For the text-containing cell, return its midpoint in (x, y) coordinate format. 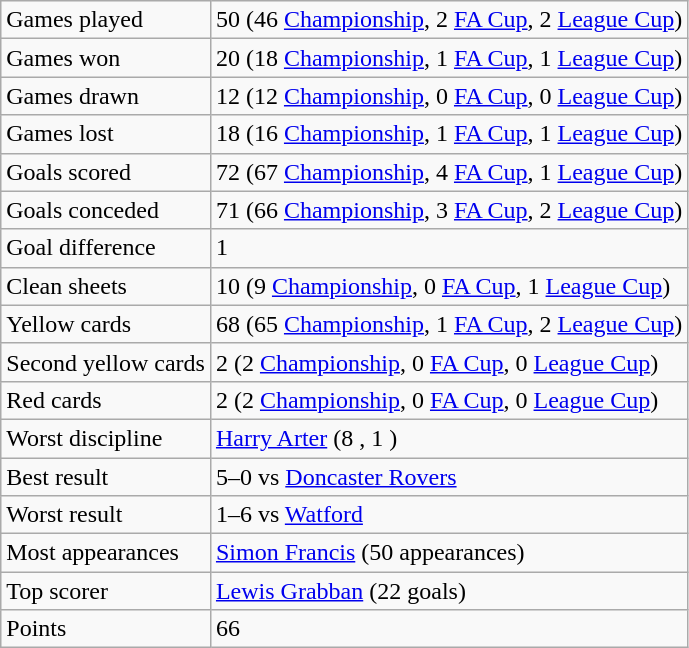
Clean sheets (106, 286)
Yellow cards (106, 324)
10 (9 Championship, 0 FA Cup, 1 League Cup) (448, 286)
Games drawn (106, 96)
71 (66 Championship, 3 FA Cup, 2 League Cup) (448, 210)
5–0 vs Doncaster Rovers (448, 477)
50 (46 Championship, 2 FA Cup, 2 League Cup) (448, 20)
Worst discipline (106, 438)
Worst result (106, 515)
Games played (106, 20)
Points (106, 629)
Harry Arter (8 , 1 ) (448, 438)
Games lost (106, 134)
Lewis Grabban (22 goals) (448, 591)
12 (12 Championship, 0 FA Cup, 0 League Cup) (448, 96)
18 (16 Championship, 1 FA Cup, 1 League Cup) (448, 134)
Goals conceded (106, 210)
Red cards (106, 400)
Simon Francis (50 appearances) (448, 553)
Most appearances (106, 553)
Top scorer (106, 591)
Goal difference (106, 248)
72 (67 Championship, 4 FA Cup, 1 League Cup) (448, 172)
Games won (106, 58)
Second yellow cards (106, 362)
1–6 vs Watford (448, 515)
1 (448, 248)
68 (65 Championship, 1 FA Cup, 2 League Cup) (448, 324)
Best result (106, 477)
66 (448, 629)
20 (18 Championship, 1 FA Cup, 1 League Cup) (448, 58)
Goals scored (106, 172)
